Find where the given text appears and provide that cell's center as [X, Y] coordinate. 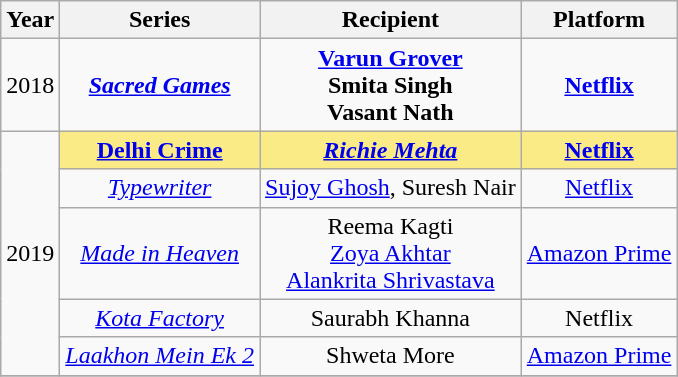
Delhi Crime [160, 150]
Typewriter [160, 188]
2019 [30, 253]
Reema KagtiZoya AkhtarAlankrita Shrivastava [391, 253]
Laakhon Mein Ek 2 [160, 356]
Shweta More [391, 356]
Varun GroverSmita SinghVasant Nath [391, 85]
Recipient [391, 20]
Series [160, 20]
Saurabh Khanna [391, 318]
Year [30, 20]
Made in Heaven [160, 253]
Sacred Games [160, 85]
Richie Mehta [391, 150]
Sujoy Ghosh, Suresh Nair [391, 188]
2018 [30, 85]
Platform [599, 20]
Kota Factory [160, 318]
